For the text-containing cell, return its midpoint in (x, y) coordinate format. 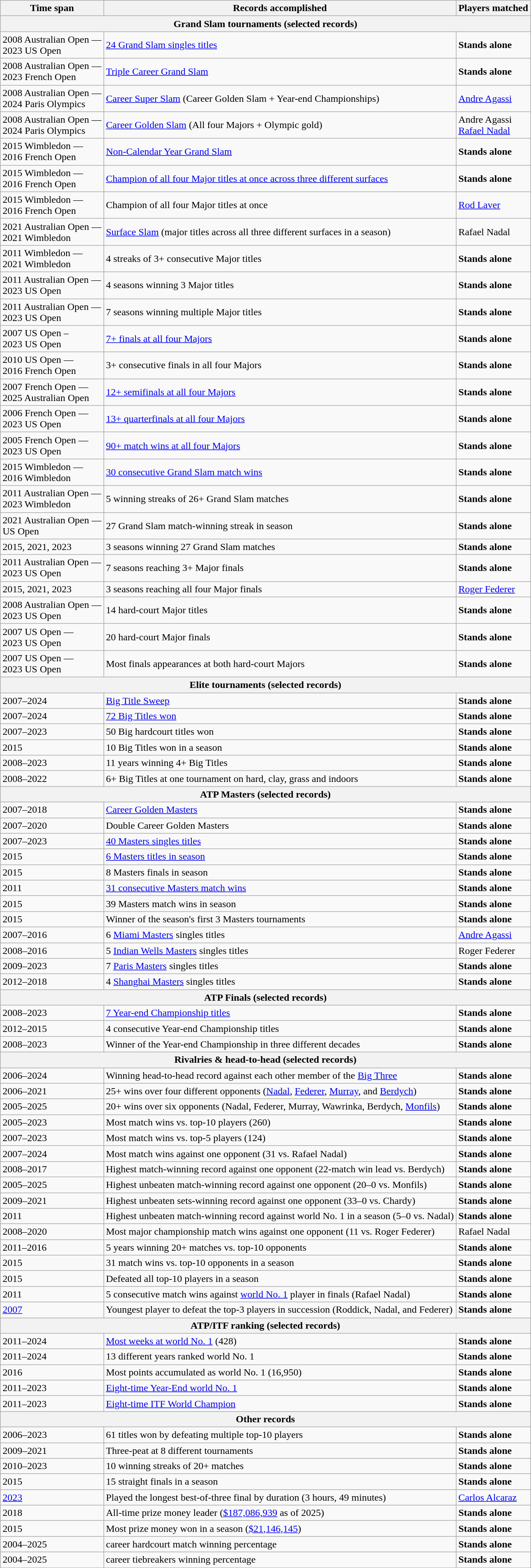
2009–2023 (52, 966)
Grand Slam tournaments (selected records) (265, 24)
24 Grand Slam singles titles (280, 45)
20+ wins over six opponents (Nadal, Federer, Murray, Wawrinka, Berdych, Monfils) (280, 1107)
Most points accumulated as world No. 1 (16,950) (280, 1372)
10 Big Titles won in a season (280, 747)
ATP Masters (selected records) (265, 794)
Champion of all four Major titles at once across three different surfaces (280, 178)
Most weeks at world No. 1 (428) (280, 1341)
Double Career Golden Masters (280, 825)
Elite tournaments (selected records) (265, 685)
Highest match-winning record against one opponent (22-match win lead vs. Berdych) (280, 1169)
2005–2023 (52, 1122)
Champion of all four Major titles at once (280, 205)
Most match wins against one opponent (31 vs. Rafael Nadal) (280, 1153)
2008–2017 (52, 1169)
6+ Big Titles at one tournament on hard, clay, grass and indoors (280, 779)
Most match wins vs. top-5 players (124) (280, 1138)
2008–2020 (52, 1232)
5 winning streaks of 26+ Grand Slam matches (280, 499)
Players matched (494, 8)
Time span (52, 8)
20 hard-court Major finals (280, 637)
3+ consecutive finals in all four Majors (280, 365)
Surface Slam (major titles across all three different surfaces in a season) (280, 232)
2018 (52, 1513)
Career Golden Masters (280, 810)
Andre AgassiRafael Nadal (494, 125)
7 Year-end Championship titles (280, 1013)
40 Masters singles titles (280, 841)
2007–2020 (52, 825)
Non-Calendar Year Grand Slam (280, 152)
10 winning streaks of 20+ matches (280, 1466)
50 Big hardcourt titles won (280, 732)
Winner of the season's first 3 Masters tournaments (280, 919)
2008–2022 (52, 779)
2006–2023 (52, 1435)
Rivalries & head-to-head (selected records) (265, 1060)
Most major championship match wins against one opponent (11 vs. Roger Federer) (280, 1232)
Highest unbeaten sets-winning record against one opponent (33–0 vs. Chardy) (280, 1201)
7+ finals at all four Majors (280, 339)
7 Paris Masters singles titles (280, 966)
5 years winning 20+ matches vs. top-10 opponents (280, 1247)
2007–2016 (52, 935)
4 streaks of 3+ consecutive Major titles (280, 259)
2006 French Open — 2023 US Open (52, 419)
5 Indian Wells Masters singles titles (280, 950)
Triple Career Grand Slam (280, 71)
Eight-time Year-End world No. 1 (280, 1388)
ATP/ITF ranking (selected records) (265, 1325)
career tiebreakers winning percentage (280, 1560)
Other records (265, 1419)
Most finals appearances at both hard-court Majors (280, 663)
2006–2024 (52, 1075)
39 Masters match wins in season (280, 903)
2007 US Open – 2023 US Open (52, 339)
2011–2016 (52, 1247)
Carlos Alcaraz (494, 1497)
Played the longest best-of-three final by duration (3 hours, 49 minutes) (280, 1497)
25+ wins over four different opponents (Nadal, Federer, Murray, and Berdych) (280, 1091)
Eight-time ITF World Champion (280, 1403)
Winner of the Year-end Championship in three different decades (280, 1044)
2008 Australian Open — 2023 French Open (52, 71)
2011 Wimbledon — 2021 Wimbledon (52, 259)
30 consecutive Grand Slam match wins (280, 472)
career hardcourt match winning percentage (280, 1544)
3 seasons winning 27 Grand Slam matches (280, 547)
2007–2018 (52, 810)
5 consecutive match wins against world No. 1 player in finals (Rafael Nadal) (280, 1294)
2008 Australian Open —2023 US Open (52, 45)
ATP Finals (selected records) (265, 997)
4 consecutive Year-end Championship titles (280, 1029)
2008 Australian Open — 2023 US Open (52, 610)
2007 French Open — 2025 Australian Open (52, 392)
Highest unbeaten match-winning record against world No. 1 in a season (5–0 vs. Nadal) (280, 1216)
2008–2016 (52, 950)
2016 (52, 1372)
2007 (52, 1310)
Rod Laver (494, 205)
27 Grand Slam match-winning streak in season (280, 525)
72 Big Titles won (280, 716)
2012–2018 (52, 982)
11 years winning 4+ Big Titles (280, 763)
Winning head-to-head record against each other member of the Big Three (280, 1075)
Big Title Sweep (280, 701)
13+ quarterfinals at all four Majors (280, 419)
2023 (52, 1497)
14 hard-court Major titles (280, 610)
90+ match wins at all four Majors (280, 446)
Highest unbeaten match-winning record against one opponent (20–0 vs. Monfils) (280, 1185)
31 consecutive Masters match wins (280, 888)
4 Shanghai Masters singles titles (280, 982)
8 Masters finals in season (280, 872)
6 Miami Masters singles titles (280, 935)
3 seasons reaching all four Major finals (280, 589)
15 straight finals in a season (280, 1482)
2021 Australian Open — 2021 Wimbledon (52, 232)
Most match wins vs. top-10 players (260) (280, 1122)
2006–2021 (52, 1091)
2010–2023 (52, 1466)
7 seasons winning multiple Major titles (280, 312)
Youngest player to defeat the top-3 players in succession (Roddick, Nadal, and Federer) (280, 1310)
31 match wins vs. top-10 opponents in a season (280, 1263)
61 titles won by defeating multiple top-10 players (280, 1435)
Defeated all top-10 players in a season (280, 1279)
7 seasons reaching 3+ Major finals (280, 568)
Three-peat at 8 different tournaments (280, 1450)
2021 Australian Open — US Open (52, 525)
Records accomplished (280, 8)
Career Super Slam (Career Golden Slam + Year-end Championships) (280, 99)
2010 US Open — 2016 French Open (52, 365)
2005 French Open — 2023 US Open (52, 446)
6 Masters titles in season (280, 857)
Career Golden Slam (All four Majors + Olympic gold) (280, 125)
4 seasons winning 3 Major titles (280, 285)
2015 Wimbledon — 2016 Wimbledon (52, 472)
12+ semifinals at all four Majors (280, 392)
All-time prize money leader ($187,086,939 as of 2025) (280, 1513)
Most prize money won in a season ($21,146,145) (280, 1529)
2011 Australian Open — 2023 Wimbledon (52, 499)
13 different years ranked world No. 1 (280, 1357)
2012–2015 (52, 1029)
